Detect which cell encompasses the target text, then output its (x, y) center coordinate. 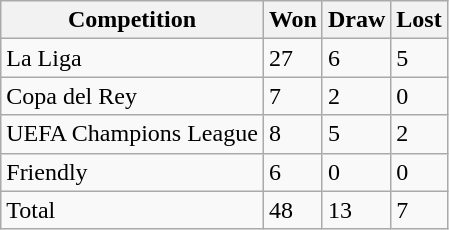
Total (132, 210)
Draw (356, 20)
48 (292, 210)
UEFA Champions League (132, 134)
Copa del Rey (132, 96)
Lost (419, 20)
La Liga (132, 58)
Friendly (132, 172)
13 (356, 210)
8 (292, 134)
Won (292, 20)
27 (292, 58)
Competition (132, 20)
